Return the [X, Y] coordinate for the center point of the cell that contains the specified text.  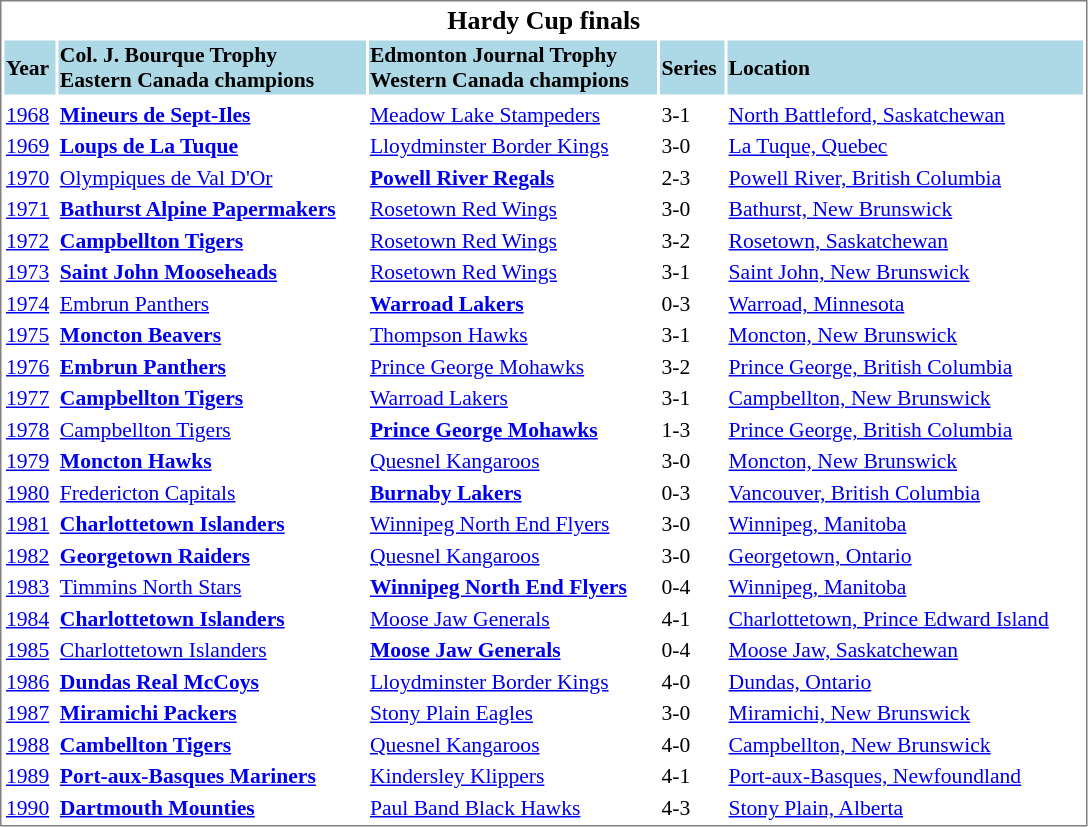
Location [905, 67]
Miramichi, New Brunswick [905, 713]
Port-aux-Basques, Newfoundland [905, 776]
Warroad, Minnesota [905, 304]
1968 [30, 114]
Meadow Lake Stampeders [512, 114]
1982 [30, 556]
1986 [30, 682]
1971 [30, 209]
1973 [30, 272]
Bathurst, New Brunswick [905, 209]
Timmins North Stars [212, 587]
1974 [30, 304]
Thompson Hawks [512, 335]
1970 [30, 178]
Moose Jaw, Saskatchewan [905, 650]
Moncton Hawks [212, 461]
1981 [30, 524]
Stony Plain Eagles [512, 713]
Powell River Regals [512, 178]
Edmonton Journal TrophyWestern Canada champions [512, 67]
1979 [30, 461]
1985 [30, 650]
Year [30, 67]
1980 [30, 492]
Saint John, New Brunswick [905, 272]
1984 [30, 618]
Dartmouth Mounties [212, 808]
Charlottetown, Prince Edward Island [905, 618]
Georgetown, Ontario [905, 556]
Col. J. Bourque TrophyEastern Canada champions [212, 67]
Dundas Real McCoys [212, 682]
Georgetown Raiders [212, 556]
4-3 [692, 808]
1972 [30, 240]
Miramichi Packers [212, 713]
Rosetown, Saskatchewan [905, 240]
Dundas, Ontario [905, 682]
Burnaby Lakers [512, 492]
1990 [30, 808]
Port-aux-Basques Mariners [212, 776]
Vancouver, British Columbia [905, 492]
Cambellton Tigers [212, 744]
Paul Band Black Hawks [512, 808]
2-3 [692, 178]
Hardy Cup finals [543, 20]
Mineurs de Sept-Iles [212, 114]
1988 [30, 744]
1978 [30, 430]
Moncton Beavers [212, 335]
1-3 [692, 430]
Powell River, British Columbia [905, 178]
Series [692, 67]
North Battleford, Saskatchewan [905, 114]
1975 [30, 335]
Saint John Mooseheads [212, 272]
1969 [30, 146]
1976 [30, 366]
Olympiques de Val D'Or [212, 178]
Kindersley Klippers [512, 776]
Fredericton Capitals [212, 492]
Stony Plain, Alberta [905, 808]
1983 [30, 587]
Bathurst Alpine Papermakers [212, 209]
1977 [30, 398]
La Tuque, Quebec [905, 146]
1987 [30, 713]
1989 [30, 776]
Loups de La Tuque [212, 146]
